Pinpoint the cell where the given text exists, returning its (X, Y) midpoint coordinate. 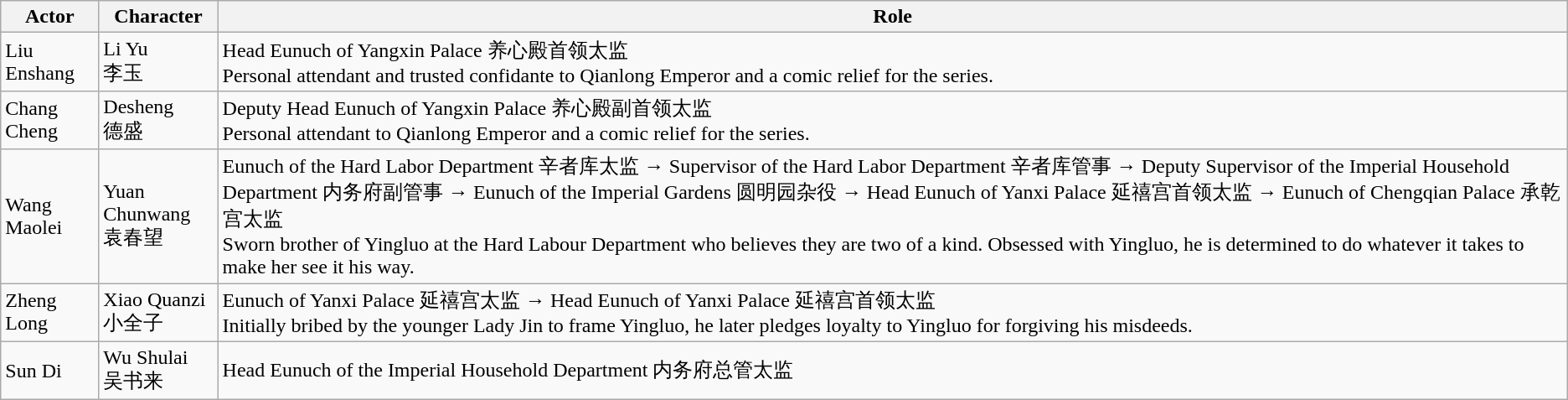
Role (893, 17)
Wu Shulai吴书来 (158, 371)
Head Eunuch of the Imperial Household Department 内务府总管太监 (893, 371)
Character (158, 17)
Xiao Quanzi小全子 (158, 313)
Chang Cheng (50, 120)
Deputy Head Eunuch of Yangxin Palace 养心殿副首领太监Personal attendant to Qianlong Emperor and a comic relief for the series. (893, 120)
Liu Enshang (50, 62)
Desheng德盛 (158, 120)
Wang Maolei (50, 216)
Yuan Chunwang袁春望 (158, 216)
Head Eunuch of Yangxin Palace 养心殿首领太监Personal attendant and trusted confidante to Qianlong Emperor and a comic relief for the series. (893, 62)
Actor (50, 17)
Zheng Long (50, 313)
Li Yu李玉 (158, 62)
Sun Di (50, 371)
